Locate the cell with the specified text and output its (x, y) center coordinate. 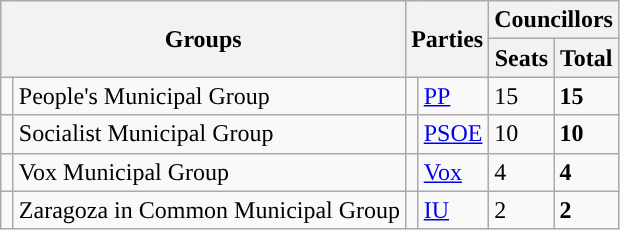
People's Municipal Group (209, 96)
PSOE (453, 134)
Vox (453, 172)
Socialist Municipal Group (209, 134)
Councillors (554, 20)
Parties (448, 39)
PP (453, 96)
Total (586, 58)
IU (453, 210)
Vox Municipal Group (209, 172)
Zaragoza in Common Municipal Group (209, 210)
Groups (204, 39)
Seats (522, 58)
